Return the (X, Y) coordinate for the center point of the cell that contains the specified text.  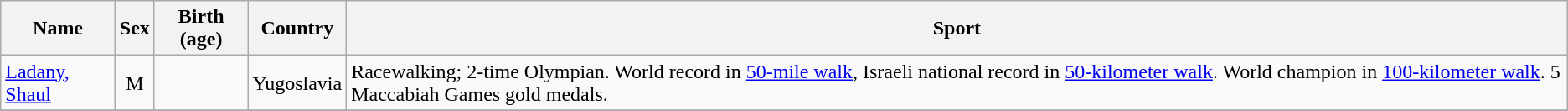
Name (59, 29)
Sex (134, 29)
Country (297, 29)
Yugoslavia (297, 82)
Ladany, Shaul (59, 82)
Birth (age) (201, 29)
M (134, 82)
Sport (957, 29)
